Scan for the cell matching the given text and deliver its [x, y] coordinate at center. 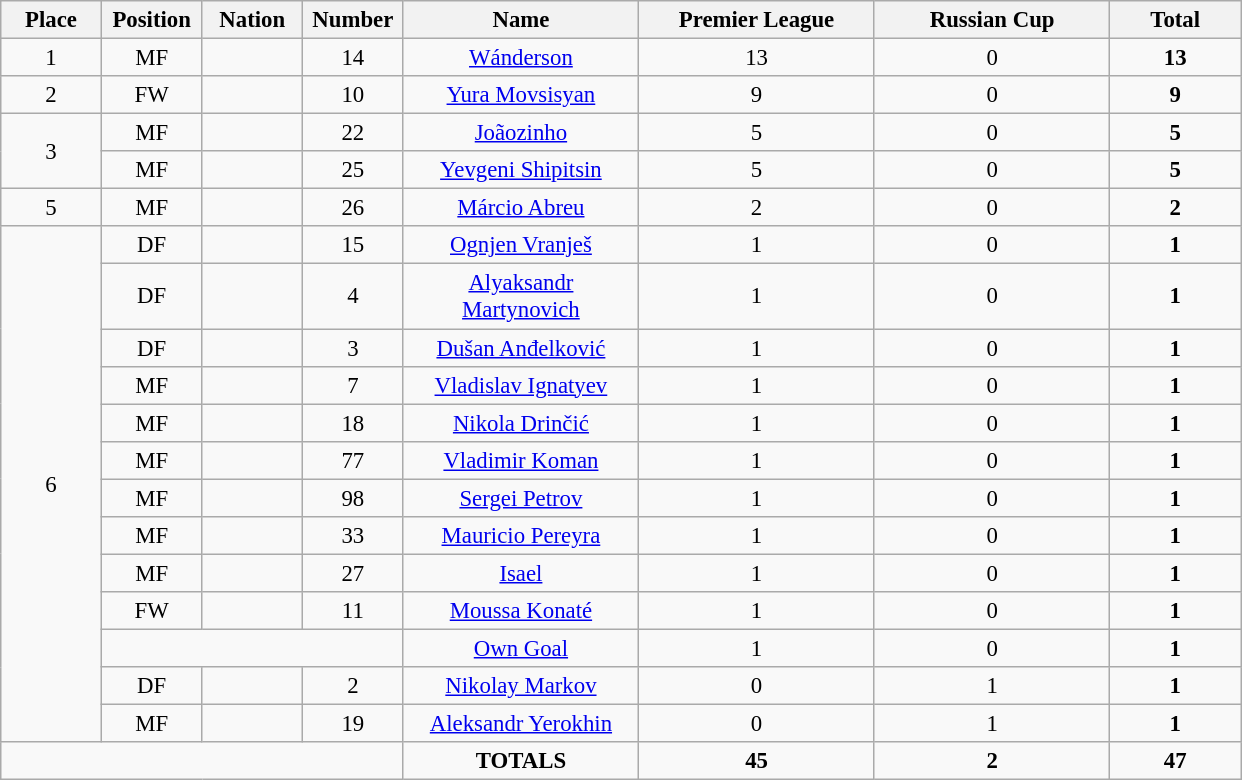
Alyaksandr Martynovich [521, 296]
Dušan Anđelković [521, 348]
19 [354, 724]
15 [354, 245]
Moussa Konaté [521, 611]
Ognjen Vranješ [521, 245]
Number [354, 20]
Premier League [757, 20]
4 [354, 296]
Russian Cup [992, 20]
Nation [252, 20]
Vladimir Koman [521, 460]
45 [757, 761]
11 [354, 611]
Own Goal [521, 648]
77 [354, 460]
Total [1176, 20]
Nikola Drinčić [521, 423]
22 [354, 133]
98 [354, 498]
26 [354, 208]
Yura Movsisyan [521, 95]
Nikolay Markov [521, 686]
Place [52, 20]
10 [354, 95]
25 [354, 170]
14 [354, 58]
6 [52, 484]
Aleksandr Yerokhin [521, 724]
Mauricio Pereyra [521, 536]
Wánderson [521, 58]
33 [354, 536]
TOTALS [521, 761]
Sergei Petrov [521, 498]
Vladislav Ignatyev [521, 385]
Joãozinho [521, 133]
Isael [521, 573]
47 [1176, 761]
Name [521, 20]
Position [152, 20]
18 [354, 423]
27 [354, 573]
Márcio Abreu [521, 208]
Yevgeni Shipitsin [521, 170]
7 [354, 385]
